Provide the [x, y] coordinate of the cell's center where the given text is located.  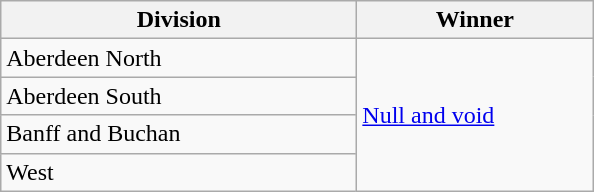
Aberdeen South [179, 96]
Division [179, 20]
Banff and Buchan [179, 134]
Winner [475, 20]
Null and void [475, 115]
West [179, 172]
Aberdeen North [179, 58]
